Determine the [x, y] coordinate at the center of the cell enclosing the given text.  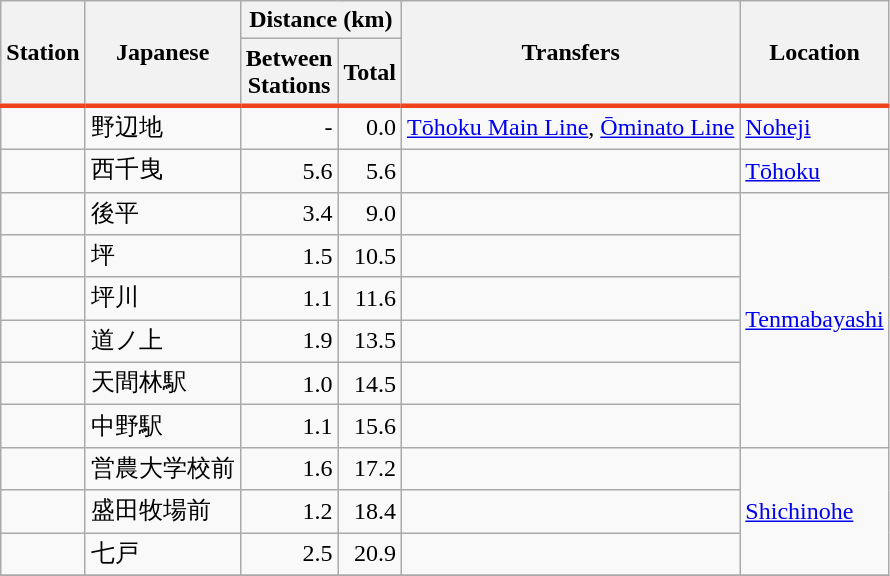
Tōhoku [814, 170]
9.0 [370, 214]
Japanese [162, 54]
中野駅 [162, 426]
15.6 [370, 426]
18.4 [370, 512]
盛田牧場前 [162, 512]
Distance (km) [320, 20]
2.5 [289, 554]
営農大学校前 [162, 468]
20.9 [370, 554]
0.0 [370, 127]
Location [814, 54]
Tenmabayashi [814, 320]
Noheji [814, 127]
1.2 [289, 512]
Total [370, 72]
七戸 [162, 554]
1.0 [289, 384]
後平 [162, 214]
3.4 [289, 214]
坪川 [162, 298]
野辺地 [162, 127]
Shichinohe [814, 511]
Tōhoku Main Line, Ōminato Line [570, 127]
道ノ上 [162, 342]
Transfers [570, 54]
13.5 [370, 342]
1.5 [289, 256]
西千曳 [162, 170]
- [289, 127]
17.2 [370, 468]
14.5 [370, 384]
天間林駅 [162, 384]
1.6 [289, 468]
BetweenStations [289, 72]
10.5 [370, 256]
1.9 [289, 342]
11.6 [370, 298]
坪 [162, 256]
Station [43, 54]
